Pinpoint the cell where the given text exists, returning its (X, Y) midpoint coordinate. 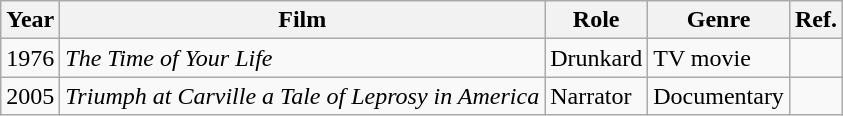
Role (596, 20)
The Time of Your Life (302, 58)
Year (30, 20)
Documentary (719, 96)
Narrator (596, 96)
Film (302, 20)
TV movie (719, 58)
Ref. (816, 20)
2005 (30, 96)
Drunkard (596, 58)
Genre (719, 20)
1976 (30, 58)
Triumph at Carville a Tale of Leprosy in America (302, 96)
